Locate the cell with the specified text and output its (X, Y) center coordinate. 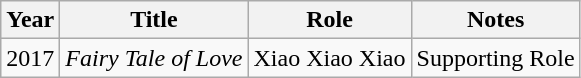
Role (330, 20)
Supporting Role (496, 58)
Xiao Xiao Xiao (330, 58)
Title (154, 20)
2017 (30, 58)
Notes (496, 20)
Year (30, 20)
Fairy Tale of Love (154, 58)
